Find where the given text appears and provide that cell's center as [X, Y] coordinate. 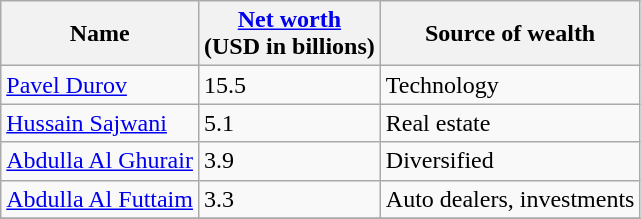
Hussain Sajwani [100, 123]
Net worth(USD in billions) [289, 34]
Auto dealers, investments [510, 199]
Abdulla Al Futtaim [100, 199]
3.9 [289, 161]
Source of wealth [510, 34]
15.5 [289, 85]
Real estate [510, 123]
Diversified [510, 161]
Abdulla Al Ghurair [100, 161]
5.1 [289, 123]
Pavel Durov [100, 85]
Name [100, 34]
3.3 [289, 199]
Technology [510, 85]
